Extract the (X, Y) coordinate from the center of the cell holding the provided text.  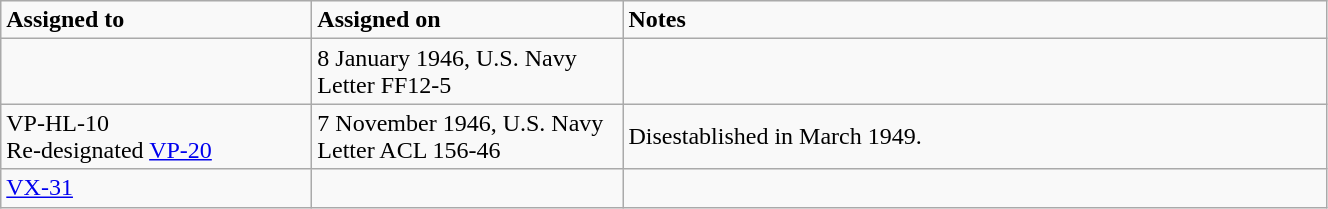
VP-HL-10Re-designated VP-20 (156, 136)
Assigned to (156, 20)
8 January 1946, U.S. Navy Letter FF12-5 (468, 72)
Disestablished in March 1949. (975, 136)
Notes (975, 20)
VX-31 (156, 188)
Assigned on (468, 20)
7 November 1946, U.S. Navy Letter ACL 156-46 (468, 136)
